Provide the (X, Y) coordinate of the cell's center where the given text is located.  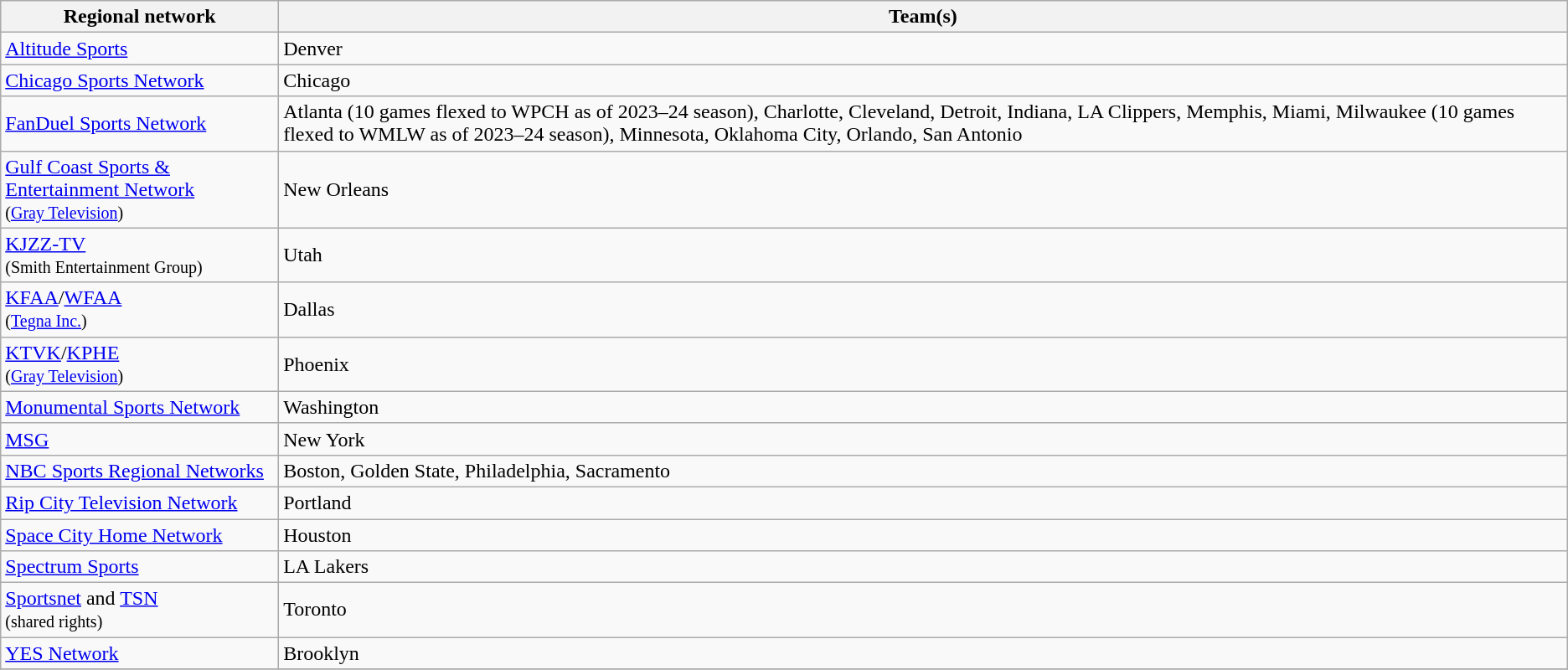
Brooklyn (923, 653)
Space City Home Network (140, 535)
Toronto (923, 610)
Gulf Coast Sports & Entertainment Network(Gray Television) (140, 189)
YES Network (140, 653)
Chicago Sports Network (140, 80)
Utah (923, 255)
NBC Sports Regional Networks (140, 471)
Altitude Sports (140, 49)
Washington (923, 407)
Rip City Television Network (140, 502)
MSG (140, 439)
Phoenix (923, 363)
Monumental Sports Network (140, 407)
Houston (923, 535)
New Orleans (923, 189)
LA Lakers (923, 567)
New York (923, 439)
Regional network (140, 17)
Chicago (923, 80)
Portland (923, 502)
Team(s) (923, 17)
KTVK/KPHE (Gray Television) (140, 363)
FanDuel Sports Network (140, 124)
Denver (923, 49)
Boston, Golden State, Philadelphia, Sacramento (923, 471)
Spectrum Sports (140, 567)
Sportsnet and TSN(shared rights) (140, 610)
KJZZ-TV (Smith Entertainment Group) (140, 255)
Dallas (923, 310)
KFAA/WFAA (Tegna Inc.) (140, 310)
